Extract the [x, y] coordinate from the center of the cell holding the provided text.  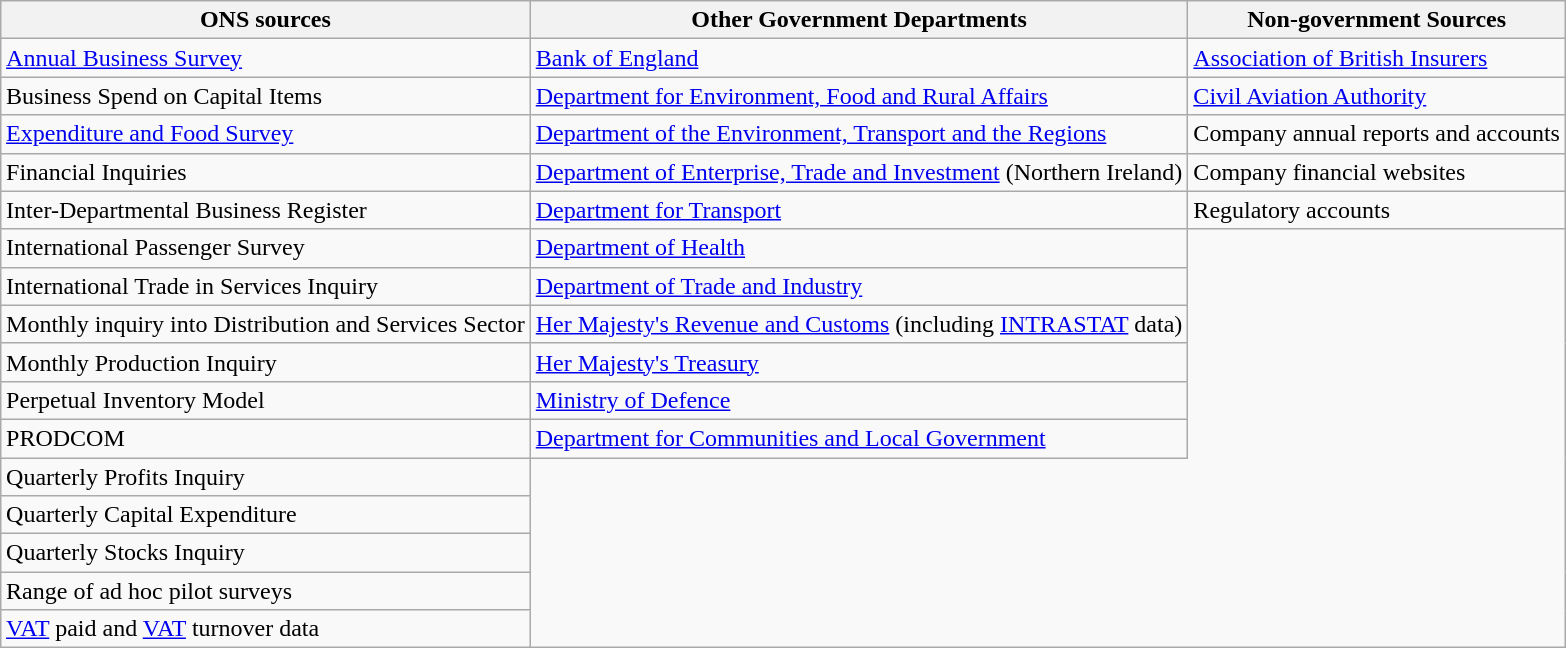
Civil Aviation Authority [1377, 96]
Department of Trade and Industry [859, 286]
Regulatory accounts [1377, 210]
Bank of England [859, 58]
Range of ad hoc pilot surveys [266, 591]
Perpetual Inventory Model [266, 400]
Association of British Insurers [1377, 58]
Department of Enterprise, Trade and Investment (Northern Ireland) [859, 172]
Non-government Sources [1377, 20]
Monthly inquiry into Distribution and Services Sector [266, 324]
International Passenger Survey [266, 248]
Expenditure and Food Survey [266, 134]
Company annual reports and accounts [1377, 134]
VAT paid and VAT turnover data [266, 629]
International Trade in Services Inquiry [266, 286]
Her Majesty's Revenue and Customs (including INTRASTAT data) [859, 324]
Department for Transport [859, 210]
Her Majesty's Treasury [859, 362]
Monthly Production Inquiry [266, 362]
Quarterly Stocks Inquiry [266, 553]
ONS sources [266, 20]
Department for Communities and Local Government [859, 438]
Business Spend on Capital Items [266, 96]
Quarterly Capital Expenditure [266, 515]
Annual Business Survey [266, 58]
Ministry of Defence [859, 400]
Company financial websites [1377, 172]
Department for Environment, Food and Rural Affairs [859, 96]
Department of Health [859, 248]
PRODCOM [266, 438]
Other Government Departments [859, 20]
Quarterly Profits Inquiry [266, 477]
Department of the Environment, Transport and the Regions [859, 134]
Financial Inquiries [266, 172]
Inter-Departmental Business Register [266, 210]
